From the cell containing the given text, extract its center point as [x, y] coordinate. 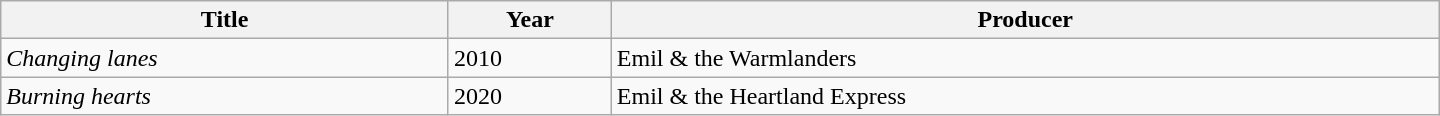
Title [225, 20]
Burning hearts [225, 96]
Emil & the Heartland Express [1025, 96]
Emil & the Warmlanders [1025, 58]
Producer [1025, 20]
Year [530, 20]
Changing lanes [225, 58]
2020 [530, 96]
2010 [530, 58]
